Scan for the cell matching the given text and deliver its [x, y] coordinate at center. 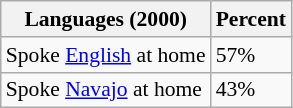
57% [251, 55]
Spoke Navajo at home [106, 90]
Languages (2000) [106, 19]
43% [251, 90]
Spoke English at home [106, 55]
Percent [251, 19]
